Extract the [X, Y] coordinate from the center of the cell holding the provided text.  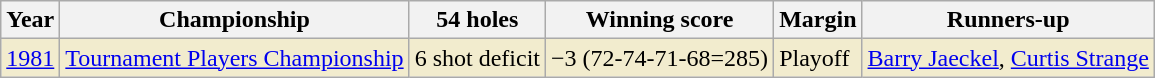
Barry Jaeckel, Curtis Strange [1008, 58]
54 holes [477, 20]
Year [30, 20]
Championship [234, 20]
6 shot deficit [477, 58]
1981 [30, 58]
Tournament Players Championship [234, 58]
Winning score [660, 20]
Runners-up [1008, 20]
−3 (72-74-71-68=285) [660, 58]
Playoff [818, 58]
Margin [818, 20]
